Capture the cell that displays the provided text and extract its [x, y] central coordinate. 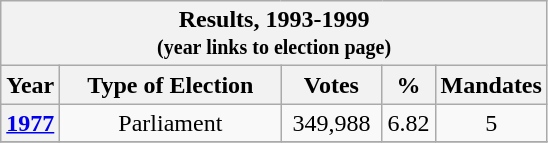
Votes [332, 85]
Year [30, 85]
5 [491, 123]
Results, 1993-1999(year links to election page) [274, 34]
1977 [30, 123]
Type of Election [170, 85]
Mandates [491, 85]
Parliament [170, 123]
% [408, 85]
6.82 [408, 123]
349,988 [332, 123]
